Identify which cell holds the provided text, then report its (X, Y) central coordinate. 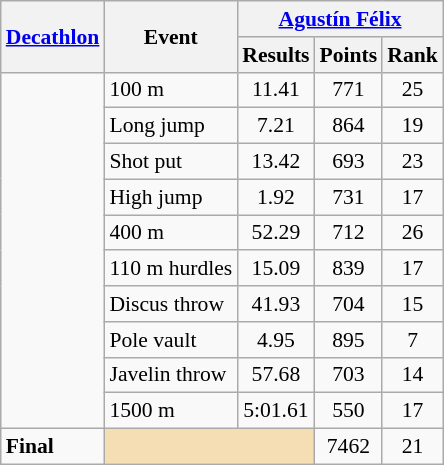
19 (412, 126)
771 (349, 90)
5:01.61 (276, 411)
704 (349, 304)
550 (349, 411)
Points (349, 55)
41.93 (276, 304)
Event (170, 36)
14 (412, 375)
1.92 (276, 197)
4.95 (276, 340)
15.09 (276, 269)
High jump (170, 197)
Final (53, 447)
895 (349, 340)
Long jump (170, 126)
Decathlon (53, 36)
100 m (170, 90)
1500 m (170, 411)
Rank (412, 55)
15 (412, 304)
693 (349, 162)
25 (412, 90)
7.21 (276, 126)
712 (349, 233)
400 m (170, 233)
7 (412, 340)
7462 (349, 447)
Discus throw (170, 304)
839 (349, 269)
731 (349, 197)
Javelin throw (170, 375)
57.68 (276, 375)
Agustín Félix (340, 19)
864 (349, 126)
Results (276, 55)
52.29 (276, 233)
26 (412, 233)
11.41 (276, 90)
110 m hurdles (170, 269)
703 (349, 375)
23 (412, 162)
21 (412, 447)
13.42 (276, 162)
Pole vault (170, 340)
Shot put (170, 162)
